Pinpoint the cell where the given text exists, returning its (X, Y) midpoint coordinate. 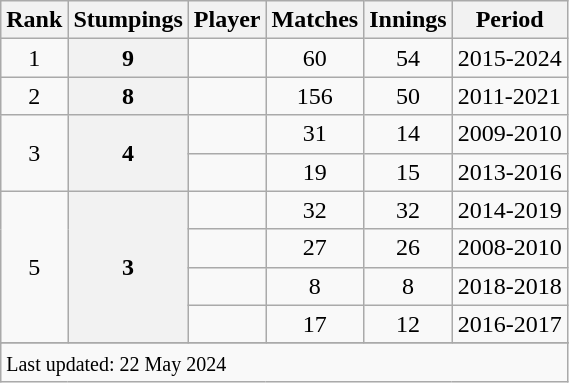
14 (408, 134)
15 (408, 172)
Matches (315, 20)
31 (315, 134)
2016-2017 (510, 324)
2013-2016 (510, 172)
Player (227, 20)
17 (315, 324)
27 (315, 248)
26 (408, 248)
1 (34, 58)
2015-2024 (510, 58)
Last updated: 22 May 2024 (284, 362)
9 (128, 58)
2 (34, 96)
2008-2010 (510, 248)
50 (408, 96)
Period (510, 20)
12 (408, 324)
19 (315, 172)
54 (408, 58)
Innings (408, 20)
2009-2010 (510, 134)
4 (128, 153)
Stumpings (128, 20)
2014-2019 (510, 210)
156 (315, 96)
60 (315, 58)
5 (34, 267)
Rank (34, 20)
2011-2021 (510, 96)
2018-2018 (510, 286)
